Return (X, Y) of the center of cell containing provided text 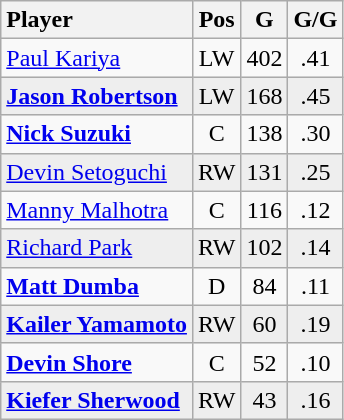
84 (264, 286)
G/G (316, 20)
G (264, 20)
Richard Park (97, 248)
Paul Kariya (97, 58)
.45 (316, 96)
Nick Suzuki (97, 134)
Player (97, 20)
131 (264, 172)
.11 (316, 286)
.30 (316, 134)
.41 (316, 58)
Jason Robertson (97, 96)
168 (264, 96)
402 (264, 58)
116 (264, 210)
52 (264, 362)
Devin Setoguchi (97, 172)
Manny Malhotra (97, 210)
Pos (216, 20)
.25 (316, 172)
Kailer Yamamoto (97, 324)
Devin Shore (97, 362)
Matt Dumba (97, 286)
.16 (316, 400)
138 (264, 134)
.12 (316, 210)
60 (264, 324)
43 (264, 400)
Kiefer Sherwood (97, 400)
.14 (316, 248)
D (216, 286)
102 (264, 248)
.19 (316, 324)
.10 (316, 362)
